Return the (X, Y) coordinate for the center point of the cell that contains the specified text.  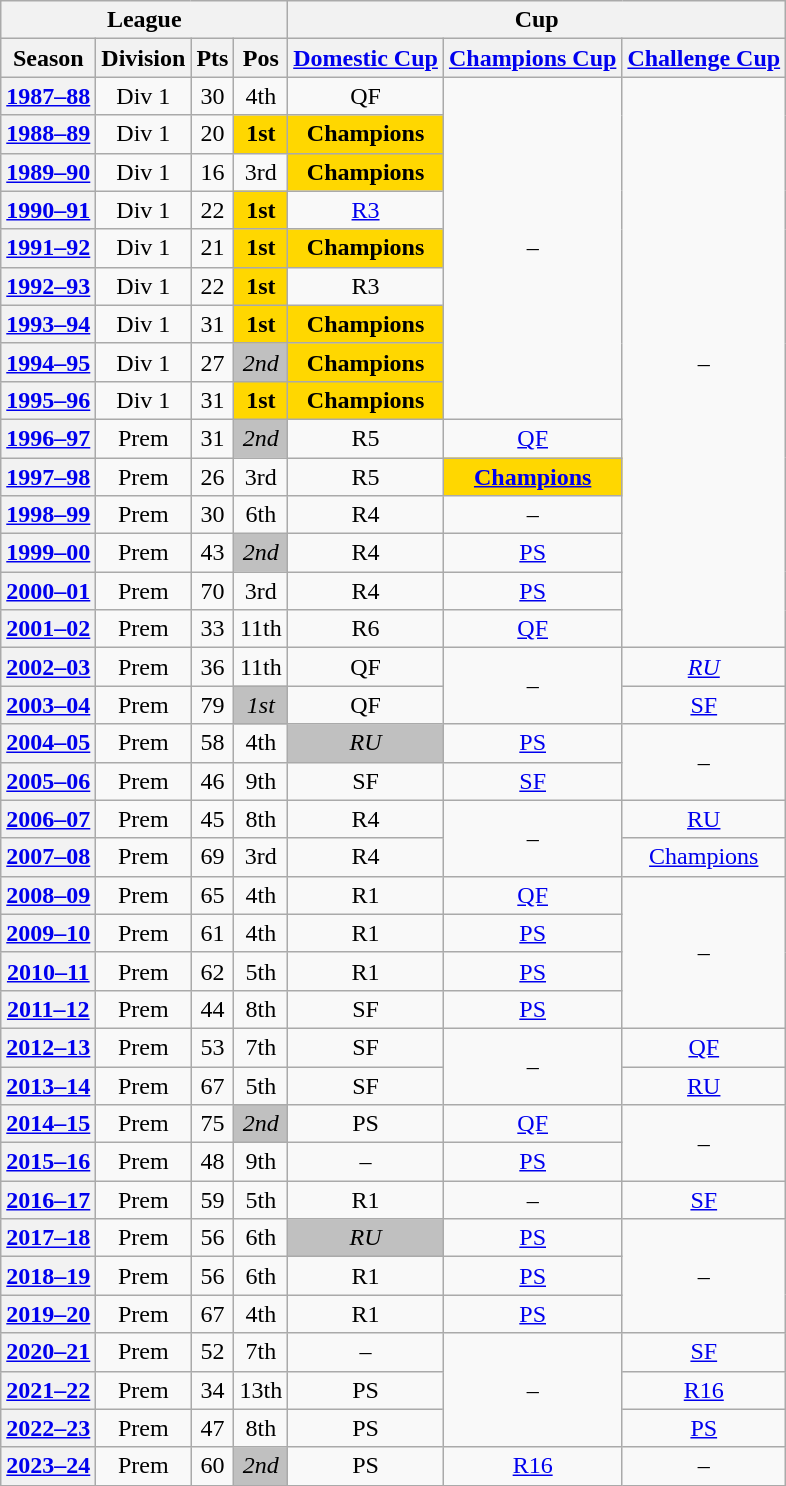
46 (212, 781)
2018–19 (48, 1276)
1994–95 (48, 362)
2013–14 (48, 1085)
44 (212, 1009)
R6 (366, 629)
Pts (212, 58)
2003–04 (48, 705)
70 (212, 591)
62 (212, 971)
2023–24 (48, 1466)
1989–90 (48, 172)
2012–13 (48, 1047)
Champions Cup (532, 58)
75 (212, 1124)
Challenge Cup (704, 58)
2000–01 (48, 591)
47 (212, 1428)
2010–11 (48, 971)
1999–00 (48, 553)
2014–15 (48, 1124)
1996–97 (48, 438)
League (144, 20)
60 (212, 1466)
53 (212, 1047)
36 (212, 667)
2007–08 (48, 857)
65 (212, 895)
61 (212, 933)
48 (212, 1162)
26 (212, 477)
Pos (261, 58)
2011–12 (48, 1009)
2004–05 (48, 743)
1992–93 (48, 286)
1991–92 (48, 248)
Season (48, 58)
Cup (537, 20)
2020–21 (48, 1352)
2002–03 (48, 667)
2022–23 (48, 1428)
59 (212, 1200)
2017–18 (48, 1238)
Domestic Cup (366, 58)
33 (212, 629)
2015–16 (48, 1162)
2016–17 (48, 1200)
2021–22 (48, 1390)
2009–10 (48, 933)
1998–99 (48, 515)
52 (212, 1352)
2019–20 (48, 1314)
2008–09 (48, 895)
2001–02 (48, 629)
2005–06 (48, 781)
13th (261, 1390)
Division (144, 58)
21 (212, 248)
16 (212, 172)
45 (212, 819)
2006–07 (48, 819)
1988–89 (48, 134)
43 (212, 553)
1987–88 (48, 96)
69 (212, 857)
1997–98 (48, 477)
1993–94 (48, 324)
20 (212, 134)
27 (212, 362)
1990–91 (48, 210)
58 (212, 743)
1995–96 (48, 400)
34 (212, 1390)
79 (212, 705)
